Identify which cell holds the provided text, then report its [x, y] central coordinate. 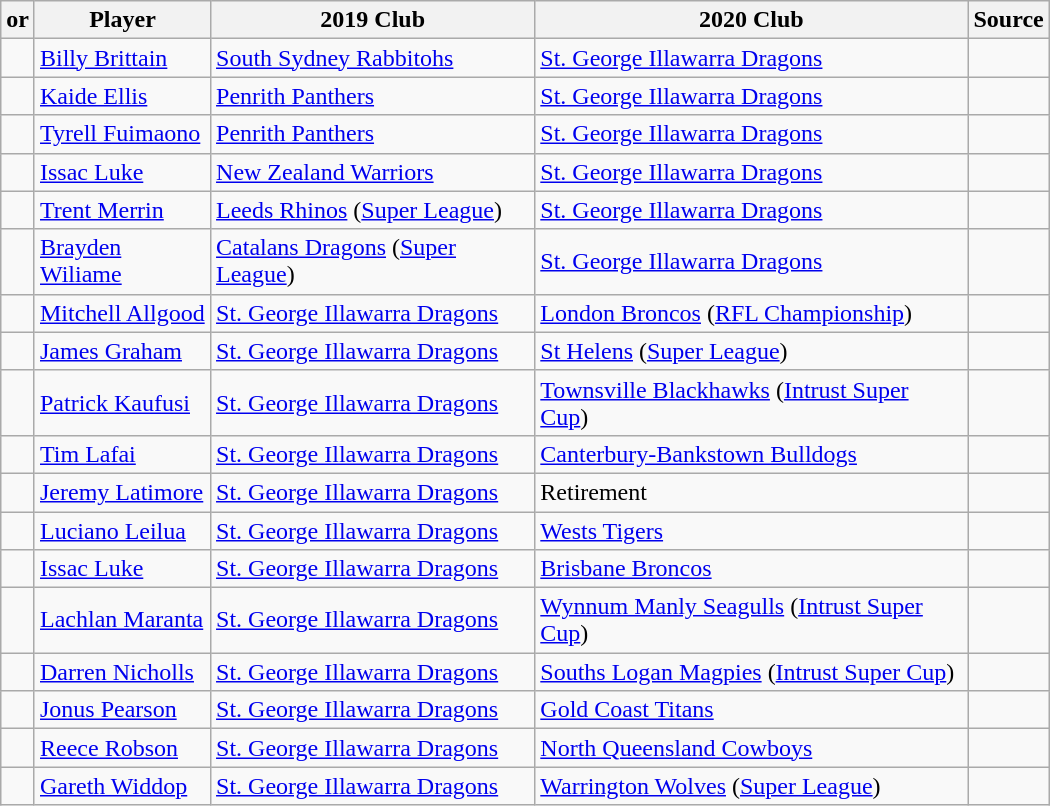
Leeds Rhinos (Super League) [373, 210]
Darren Nicholls [122, 672]
Townsville Blackhawks (Intrust Super Cup) [752, 402]
2019 Club [373, 20]
or [18, 20]
Wynnum Manly Seagulls (Intrust Super Cup) [752, 620]
South Sydney Rabbitohs [373, 58]
Tyrell Fuimaono [122, 134]
Jonus Pearson [122, 710]
2020 Club [752, 20]
Catalans Dragons (Super League) [373, 262]
Gareth Widdop [122, 786]
London Broncos (RFL Championship) [752, 313]
Retirement [752, 492]
St Helens (Super League) [752, 351]
Player [122, 20]
Brisbane Broncos [752, 569]
Souths Logan Magpies (Intrust Super Cup) [752, 672]
James Graham [122, 351]
Mitchell Allgood [122, 313]
Kaide Ellis [122, 96]
Billy Brittain [122, 58]
Reece Robson [122, 748]
New Zealand Warriors [373, 172]
Trent Merrin [122, 210]
Lachlan Maranta [122, 620]
Canterbury-Bankstown Bulldogs [752, 454]
Source [1008, 20]
Warrington Wolves (Super League) [752, 786]
Gold Coast Titans [752, 710]
Patrick Kaufusi [122, 402]
Jeremy Latimore [122, 492]
Brayden Wiliame [122, 262]
North Queensland Cowboys [752, 748]
Tim Lafai [122, 454]
Luciano Leilua [122, 531]
Wests Tigers [752, 531]
